Capture the cell that displays the provided text and extract its [x, y] central coordinate. 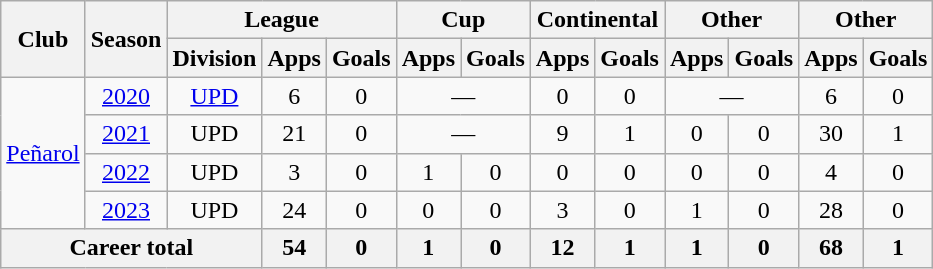
9 [562, 134]
24 [294, 210]
54 [294, 248]
2020 [126, 96]
2023 [126, 210]
Career total [132, 248]
Continental [597, 20]
Peñarol [43, 153]
2022 [126, 172]
Cup [463, 20]
12 [562, 248]
2021 [126, 134]
28 [831, 210]
League [282, 20]
68 [831, 248]
4 [831, 172]
Division [214, 58]
30 [831, 134]
Season [126, 39]
Club [43, 39]
21 [294, 134]
